Output the [X, Y] coordinate of the center of the cell containing the given text.  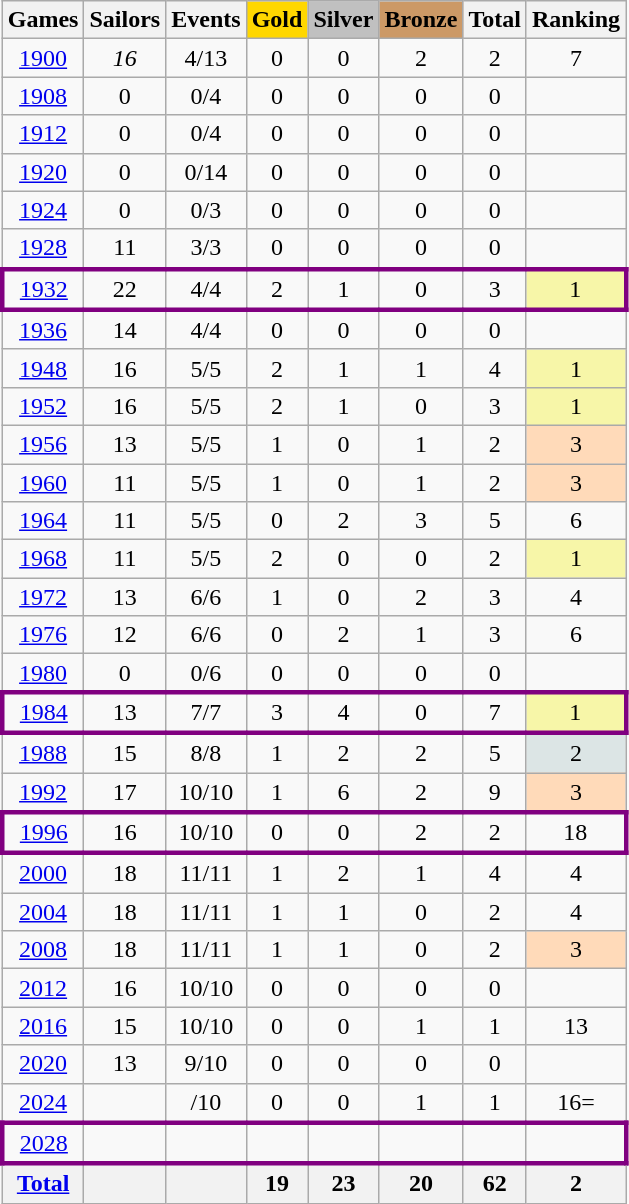
1928 [43, 249]
Silver [344, 20]
23 [344, 1184]
Games [43, 20]
1960 [43, 483]
16= [576, 1103]
1972 [43, 597]
2008 [43, 950]
1948 [43, 368]
2000 [43, 873]
62 [495, 1184]
1920 [43, 172]
2028 [43, 1144]
1924 [43, 210]
9 [495, 792]
3/3 [206, 249]
1968 [43, 559]
12 [125, 635]
1900 [43, 58]
14 [125, 330]
2004 [43, 912]
1956 [43, 444]
Sailors [125, 20]
4/13 [206, 58]
2024 [43, 1103]
1908 [43, 96]
0/6 [206, 673]
19 [277, 1184]
8/8 [206, 753]
Gold [277, 20]
2020 [43, 1064]
1980 [43, 673]
20 [421, 1184]
7/7 [206, 712]
1976 [43, 635]
1992 [43, 792]
Bronze [421, 20]
1952 [43, 406]
/10 [206, 1103]
1996 [43, 832]
1988 [43, 753]
Ranking [576, 20]
0/3 [206, 210]
2012 [43, 988]
Events [206, 20]
1984 [43, 712]
0/14 [206, 172]
17 [125, 792]
1964 [43, 521]
1936 [43, 330]
9/10 [206, 1064]
1932 [43, 290]
1912 [43, 134]
22 [125, 290]
2016 [43, 1026]
